Provide the [x, y] coordinate of the cell's center where the given text is located.  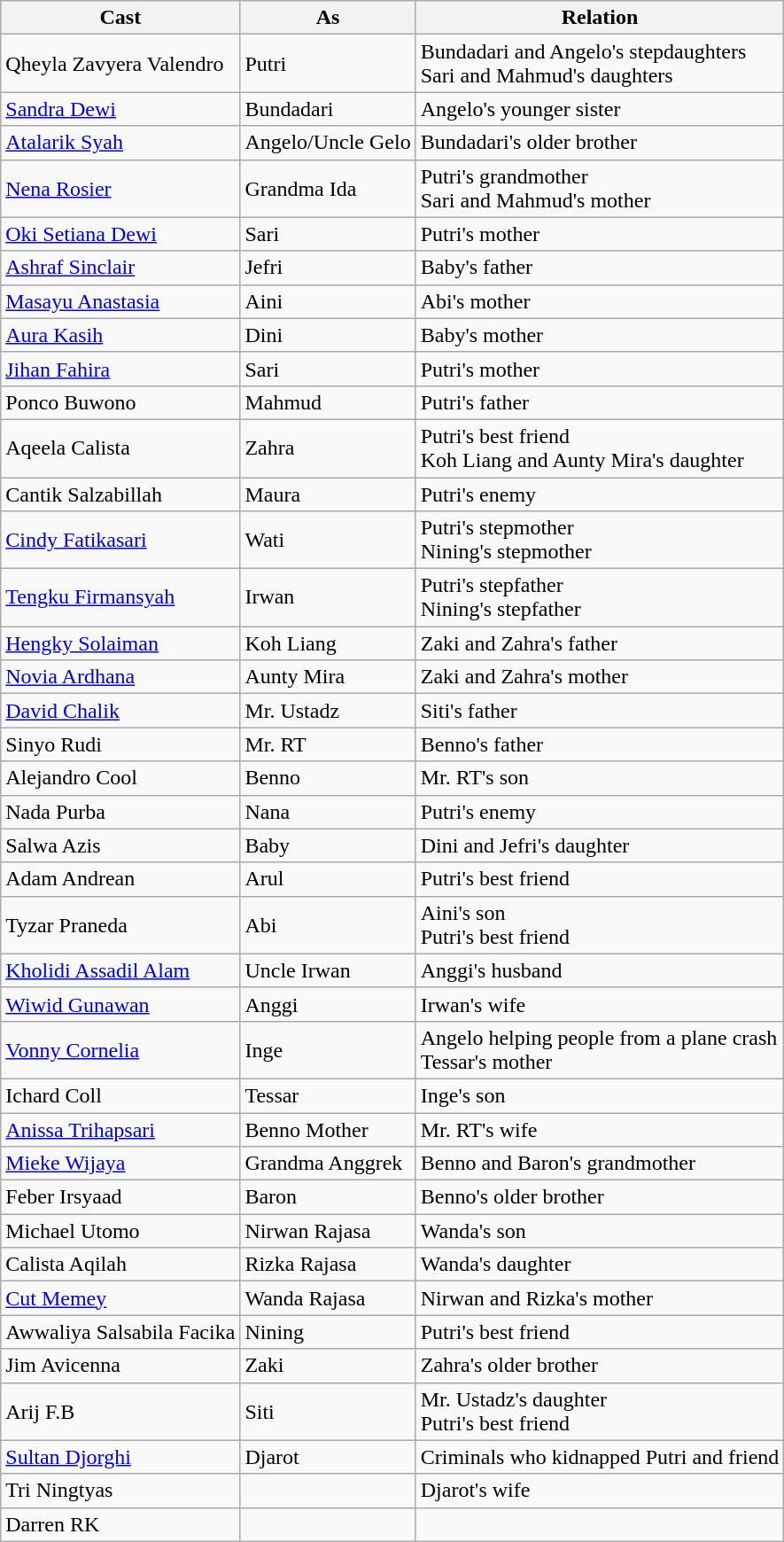
Dini and Jefri's daughter [600, 845]
Mieke Wijaya [120, 1164]
Relation [600, 18]
Aini [328, 301]
Cantik Salzabillah [120, 494]
Putri [328, 64]
Cast [120, 18]
Mr. Ustadz [328, 711]
Ponco Buwono [120, 402]
Mr. RT's son [600, 778]
Zaki and Zahra's mother [600, 677]
Tengku Firmansyah [120, 597]
Nana [328, 812]
Djarot's wife [600, 1491]
Wati [328, 541]
Bundadari and Angelo's stepdaughters Sari and Mahmud's daughters [600, 64]
Jim Avicenna [120, 1366]
Grandma Ida [328, 188]
Angelo helping people from a plane crash Tessar's mother [600, 1049]
Cut Memey [120, 1298]
Masayu Anastasia [120, 301]
Oki Setiana Dewi [120, 234]
Baby [328, 845]
Wanda's son [600, 1231]
Arul [328, 879]
Calista Aqilah [120, 1265]
Salwa Azis [120, 845]
Bundadari's older brother [600, 143]
Awwaliya Salsabila Facika [120, 1332]
Darren RK [120, 1524]
Benno's older brother [600, 1197]
Putri's best friend Koh Liang and Aunty Mira's daughter [600, 448]
Mr. RT's wife [600, 1130]
Baby's father [600, 268]
Putri's grandmother Sari and Mahmud's mother [600, 188]
Arij F.B [120, 1411]
Putri's stepfather Nining's stepfather [600, 597]
Zahra's older brother [600, 1366]
Siti [328, 1411]
Siti's father [600, 711]
Cindy Fatikasari [120, 541]
Zaki and Zahra's father [600, 643]
Benno and Baron's grandmother [600, 1164]
Benno's father [600, 744]
Jefri [328, 268]
Anissa Trihapsari [120, 1130]
Aura Kasih [120, 335]
Nining [328, 1332]
Benno Mother [328, 1130]
Irwan [328, 597]
Baron [328, 1197]
Maura [328, 494]
Qheyla Zavyera Valendro [120, 64]
Mahmud [328, 402]
Nena Rosier [120, 188]
Ashraf Sinclair [120, 268]
Benno [328, 778]
Mr. RT [328, 744]
Baby's mother [600, 335]
Wanda's daughter [600, 1265]
Tessar [328, 1095]
Atalarik Syah [120, 143]
Bundadari [328, 109]
Ichard Coll [120, 1095]
Novia Ardhana [120, 677]
Putri's stepmother Nining's stepmother [600, 541]
Aqeela Calista [120, 448]
Feber Irsyaad [120, 1197]
Wiwid Gunawan [120, 1004]
Alejandro Cool [120, 778]
Wanda Rajasa [328, 1298]
Djarot [328, 1457]
Rizka Rajasa [328, 1265]
Hengky Solaiman [120, 643]
Zaki [328, 1366]
Abi [328, 925]
Anggi [328, 1004]
Sinyo Rudi [120, 744]
Aunty Mira [328, 677]
Koh Liang [328, 643]
Jihan Fahira [120, 369]
Angelo/Uncle Gelo [328, 143]
Nirwan Rajasa [328, 1231]
Putri's father [600, 402]
Nirwan and Rizka's mother [600, 1298]
Irwan's wife [600, 1004]
Dini [328, 335]
Abi's mother [600, 301]
Zahra [328, 448]
Aini's son Putri's best friend [600, 925]
David Chalik [120, 711]
Kholidi Assadil Alam [120, 970]
Mr. Ustadz's daughter Putri's best friend [600, 1411]
Grandma Anggrek [328, 1164]
As [328, 18]
Sandra Dewi [120, 109]
Anggi's husband [600, 970]
Nada Purba [120, 812]
Criminals who kidnapped Putri and friend [600, 1457]
Michael Utomo [120, 1231]
Inge [328, 1049]
Tyzar Praneda [120, 925]
Inge's son [600, 1095]
Vonny Cornelia [120, 1049]
Angelo's younger sister [600, 109]
Tri Ningtyas [120, 1491]
Sultan Djorghi [120, 1457]
Uncle Irwan [328, 970]
Adam Andrean [120, 879]
